For the text-containing cell, return its midpoint in (X, Y) coordinate format. 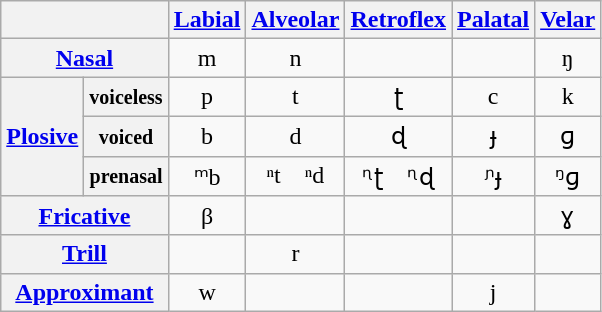
t (296, 97)
ᵑɡ (568, 176)
Labial (207, 20)
Plosive (42, 136)
β (207, 216)
ɟ (494, 136)
ᵐb (207, 176)
Fricative (84, 216)
ʈ (398, 97)
r (296, 254)
Alveolar (296, 20)
ɡ (568, 136)
d (296, 136)
m (207, 58)
ɣ (568, 216)
prenasal (126, 176)
Velar (568, 20)
voiceless (126, 97)
w (207, 292)
n (296, 58)
Nasal (84, 58)
b (207, 136)
ᶯʈ ᶯɖ (398, 176)
c (494, 97)
Retroflex (398, 20)
ɖ (398, 136)
ŋ (568, 58)
p (207, 97)
ⁿt ⁿd (296, 176)
Approximant (84, 292)
Palatal (494, 20)
Trill (84, 254)
voiced (126, 136)
ᶮɟ (494, 176)
j (494, 292)
k (568, 97)
